Locate the cell with the specified text and output its (X, Y) center coordinate. 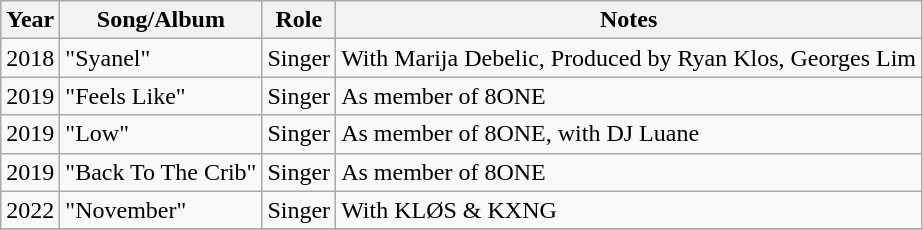
Song/Album (161, 20)
2018 (30, 58)
With Marija Debelic, Produced by Ryan Klos, Georges Lim (629, 58)
As member of 8ONE, with DJ Luane (629, 134)
"Feels Like" (161, 96)
Year (30, 20)
Role (299, 20)
Notes (629, 20)
"Syanel" (161, 58)
2022 (30, 210)
"Low" (161, 134)
"November" (161, 210)
With KLØS & KXNG (629, 210)
"Back To The Crib" (161, 172)
